Identify which cell holds the provided text, then report its (x, y) central coordinate. 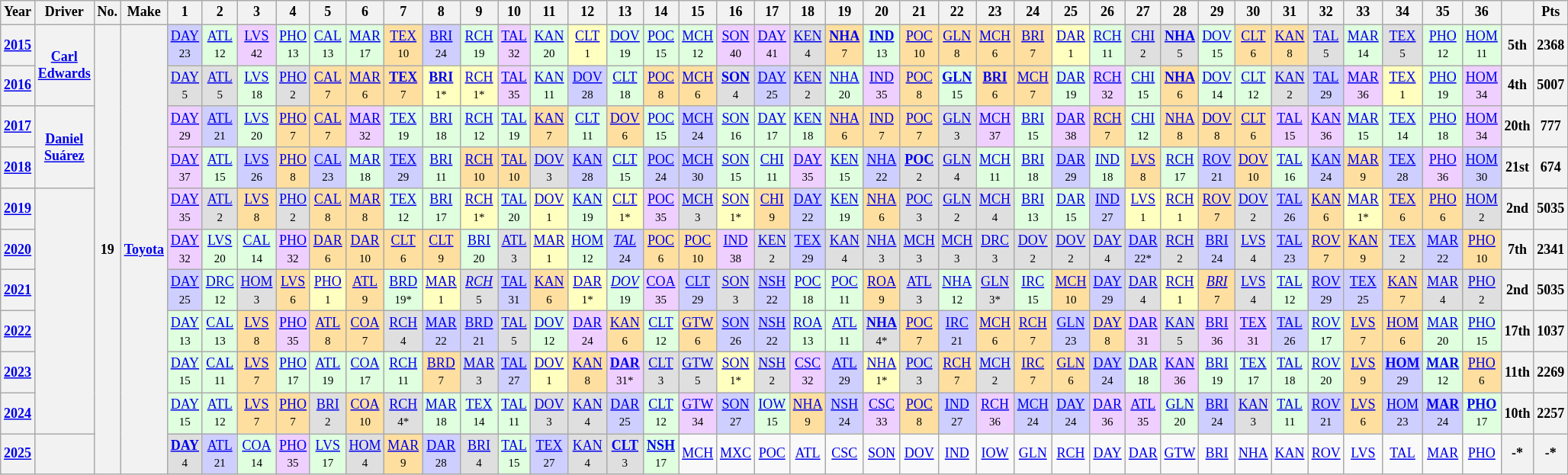
SON26 (736, 332)
MAR32 (365, 127)
COA35 (660, 290)
MCH11 (995, 168)
3 (256, 12)
HOM2 (1483, 209)
SON27 (736, 413)
DAR10 (365, 249)
CHI11 (772, 168)
30 (1253, 12)
DAR (1142, 454)
SON4 (736, 86)
4 (293, 12)
22 (957, 12)
LVS26 (256, 168)
IND7 (882, 127)
2018 (18, 168)
NHA (1253, 454)
CAL23 (328, 168)
No. (107, 12)
34 (1403, 12)
DAY8 (1107, 332)
TAL29 (1326, 86)
DAR4 (1142, 290)
DAR38 (1071, 127)
BRI15 (1033, 127)
BRI19 (1217, 372)
KEN19 (845, 209)
11 (549, 12)
ATL11 (845, 332)
TEX2 (1403, 249)
TEX12 (403, 209)
DAR31* (625, 372)
RCH5 (479, 290)
16 (736, 12)
DAR19 (1071, 86)
1037 (1551, 332)
2269 (1551, 372)
8 (442, 12)
MAR20 (1443, 332)
2022 (18, 332)
27 (1142, 12)
DAR1* (587, 290)
36 (1483, 12)
KAN11 (549, 86)
HOM23 (1403, 413)
DAR36 (1107, 413)
ATL29 (845, 372)
TEX1 (1403, 86)
DOV14 (1217, 86)
ATL (808, 454)
TAL24 (625, 249)
TAL27 (514, 372)
CLT11 (587, 127)
PHO36 (1443, 168)
LVS18 (256, 86)
MXC (736, 454)
IOW (995, 454)
ROV (1326, 454)
LVS42 (256, 45)
KAN (1290, 454)
LVS17 (328, 454)
IND35 (882, 86)
NHA20 (845, 86)
ATL9 (365, 290)
5007 (1551, 86)
BRD19* (403, 290)
PHO15 (1483, 332)
SON (882, 454)
RCH4 (403, 332)
20th (1518, 127)
NHA3 (882, 249)
HOM4 (365, 454)
TEX19 (403, 127)
MCH7 (1033, 86)
BRI6 (995, 86)
MAR1* (1363, 209)
TEX10 (403, 45)
MCH30 (698, 168)
DAY22 (808, 209)
DOV12 (549, 332)
TEX31 (1253, 332)
DAY13 (185, 332)
DOV8 (1217, 127)
PHO8 (293, 168)
14 (660, 12)
DAR6 (328, 249)
CLT29 (698, 290)
DAR18 (1142, 372)
CHI2 (1142, 45)
ROA9 (882, 290)
CSC33 (882, 413)
DAY (1107, 454)
26 (1107, 12)
MCH37 (995, 127)
TAL32 (514, 45)
IND38 (736, 249)
DOV10 (1253, 168)
DAR24 (587, 332)
18 (808, 12)
CHI9 (772, 209)
Make (143, 12)
CLT9 (442, 249)
POC2 (919, 168)
KAN5 (1180, 332)
MCH12 (698, 45)
GLN (1033, 454)
IOW15 (772, 413)
35 (1443, 12)
12 (587, 12)
RCH17 (1180, 168)
IRC15 (1033, 290)
2017 (18, 127)
TEX28 (1403, 168)
2020 (18, 249)
KAN2 (1290, 86)
2024 (18, 413)
KEN15 (845, 168)
MAR36 (1363, 86)
TAL31 (514, 290)
4th (1518, 86)
MAR12 (1443, 372)
1 (185, 12)
PHO19 (1443, 86)
KAN9 (1363, 249)
PHO1 (328, 290)
GLN3* (995, 290)
DAR28 (442, 454)
29 (1217, 12)
KAN19 (587, 209)
25 (1071, 12)
BRI17 (442, 209)
BRI (1217, 454)
DOV6 (625, 127)
NHA7 (845, 45)
DAY37 (185, 168)
HOM3 (256, 290)
DAY32 (185, 249)
PHO (1483, 454)
KAN20 (549, 45)
777 (1551, 127)
CAL14 (256, 249)
GLN4 (957, 168)
IRC7 (1033, 372)
Daniel Suárez (64, 146)
BRD7 (442, 372)
BRI13 (1033, 209)
IND18 (1107, 168)
HOM30 (1483, 168)
COA10 (365, 413)
MCH10 (1071, 290)
SON40 (736, 45)
SON16 (736, 127)
HOM29 (1403, 372)
POC24 (660, 168)
MAR4 (1443, 290)
MAR3 (479, 372)
CLT1* (625, 209)
2016 (18, 86)
DAR1 (1071, 45)
ATL15 (220, 168)
Driver (64, 12)
RCH12 (479, 127)
TAL18 (1290, 372)
DOV (919, 454)
2021 (18, 290)
ROV17 (1326, 332)
DAR31 (1142, 332)
RCH4* (403, 413)
GLN3 (957, 127)
HOM12 (587, 249)
RCH32 (1107, 86)
GLN6 (1071, 372)
TEX25 (1363, 290)
LVS1 (1142, 209)
COA17 (365, 372)
PHO12 (1443, 45)
DAY41 (772, 45)
NHA9 (808, 413)
MCH (698, 454)
BRD21 (479, 332)
GLN23 (1071, 332)
7th (1518, 249)
NHA12 (957, 290)
DAR22* (1142, 249)
DAY5 (185, 86)
KAN24 (1326, 168)
PHO32 (293, 249)
ATL5 (220, 86)
32 (1326, 12)
MAR15 (1363, 127)
ATL35 (1142, 413)
15 (698, 12)
IND (957, 454)
TEX7 (403, 86)
6 (365, 12)
PHO10 (1483, 249)
DAR25 (625, 413)
BRI2 (328, 413)
TAL20 (514, 209)
BRI1* (442, 86)
GLN2 (957, 209)
DRC12 (220, 290)
KEN18 (808, 127)
HOM11 (1483, 45)
TEX5 (1403, 45)
21 (919, 12)
17th (1518, 332)
TEX27 (549, 454)
PHO18 (1443, 127)
DAR29 (1071, 168)
Toyota (143, 249)
2 (220, 12)
LVS (1363, 454)
17 (772, 12)
2257 (1551, 413)
TEX17 (1253, 372)
KAN28 (587, 168)
11th (1518, 372)
DAR15 (1071, 209)
NHA5 (1180, 45)
DOV15 (1217, 45)
BRI11 (442, 168)
CSC32 (808, 372)
674 (1551, 168)
SON15 (736, 168)
CLT1 (587, 45)
NSH2 (772, 372)
CSC (845, 454)
31 (1290, 12)
NHA22 (882, 168)
TAL16 (1290, 168)
POC (772, 454)
TAL23 (1290, 249)
KAN3 (1253, 413)
TAL19 (514, 127)
RCH19 (479, 45)
LVS9 (1363, 372)
CHI12 (1142, 127)
BRI20 (479, 249)
MCH2 (995, 372)
23 (995, 12)
MAR17 (365, 45)
2015 (18, 45)
20 (882, 12)
MAR8 (365, 209)
MAR6 (365, 86)
28 (1180, 12)
ATL19 (328, 372)
ROV29 (1326, 290)
Pts (1551, 12)
9 (479, 12)
BRI36 (1217, 332)
TAL (1403, 454)
CAL8 (328, 209)
SON3 (736, 290)
COA7 (365, 332)
KEN4 (808, 45)
10 (514, 12)
RCH10 (479, 168)
IND13 (882, 45)
GTW34 (698, 413)
MAR14 (1363, 45)
ATL8 (328, 332)
CHI15 (1142, 86)
DOV28 (587, 86)
GTW6 (698, 332)
NHA8 (1180, 127)
13 (625, 12)
POC6 (660, 249)
2023 (18, 372)
PHO13 (293, 45)
COA14 (256, 454)
ROV20 (1326, 372)
MAR24 (1443, 413)
2368 (1551, 45)
5 (328, 12)
2025 (18, 454)
TAL35 (514, 86)
POC35 (660, 209)
RCH2 (1180, 249)
21st (1518, 168)
2341 (1551, 249)
GLN8 (957, 45)
NSH17 (660, 454)
HOM6 (1403, 332)
2019 (18, 209)
CLT18 (625, 86)
ATL2 (220, 209)
DAY17 (772, 127)
Year (18, 12)
MCH4 (995, 209)
10th (1518, 413)
POC18 (808, 290)
GTW (1180, 454)
RCH (1071, 454)
GLN20 (1180, 413)
GLN15 (957, 86)
5th (1518, 45)
NSH24 (845, 413)
CAL11 (220, 372)
IRC21 (957, 332)
BRI4 (479, 454)
CLT15 (625, 168)
GTW5 (698, 372)
7 (403, 12)
ROA13 (808, 332)
TAL10 (514, 168)
DRC3 (995, 249)
NHA1* (882, 372)
24 (1033, 12)
POC11 (845, 290)
33 (1363, 12)
NHA4* (882, 332)
Carl Edwards (64, 66)
TEX6 (1403, 209)
TAL12 (1290, 290)
DAY23 (185, 45)
MAR (1443, 454)
RCH36 (995, 413)
